Find where the given text appears and provide that cell's center as [X, Y] coordinate. 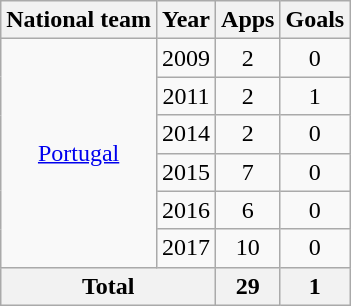
2017 [186, 248]
Year [186, 20]
2016 [186, 210]
Apps [248, 20]
2015 [186, 172]
10 [248, 248]
Total [108, 286]
2009 [186, 58]
Goals [315, 20]
2011 [186, 96]
National team [79, 20]
2014 [186, 134]
7 [248, 172]
Portugal [79, 153]
6 [248, 210]
29 [248, 286]
